For the text-containing cell, return its midpoint in (X, Y) coordinate format. 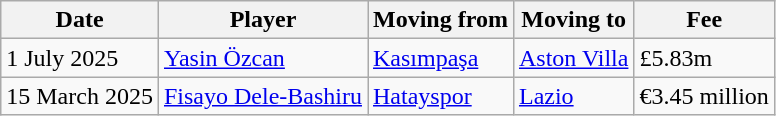
Hatayspor (441, 96)
£5.83m (704, 58)
Player (262, 20)
Kasımpaşa (441, 58)
€3.45 million (704, 96)
Yasin Özcan (262, 58)
Fee (704, 20)
15 March 2025 (80, 96)
Aston Villa (574, 58)
Moving from (441, 20)
Lazio (574, 96)
Date (80, 20)
1 July 2025 (80, 58)
Moving to (574, 20)
Fisayo Dele-Bashiru (262, 96)
